Determine the (x, y) coordinate at the center of the cell enclosing the given text.  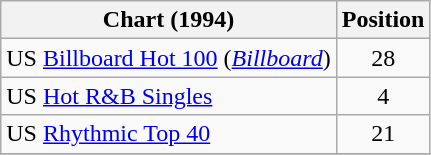
4 (383, 96)
28 (383, 58)
US Hot R&B Singles (169, 96)
21 (383, 134)
US Rhythmic Top 40 (169, 134)
Chart (1994) (169, 20)
US Billboard Hot 100 (Billboard) (169, 58)
Position (383, 20)
